Extract the (x, y) coordinate from the center of the cell holding the provided text.  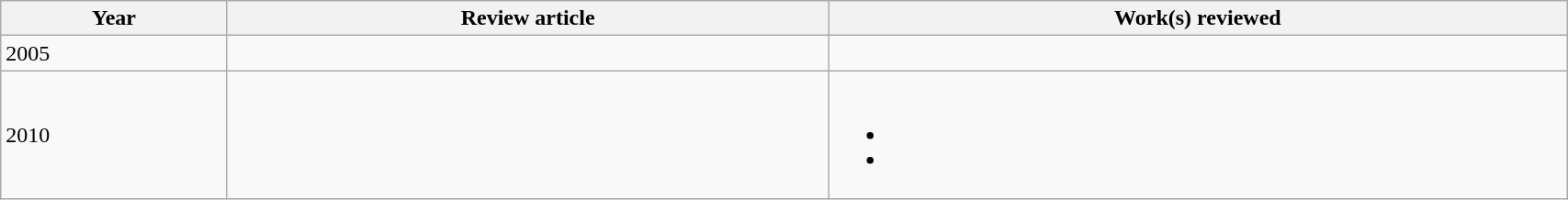
Work(s) reviewed (1198, 18)
Review article (527, 18)
2005 (114, 53)
2010 (114, 135)
Year (114, 18)
